For the text-containing cell, return its midpoint in (X, Y) coordinate format. 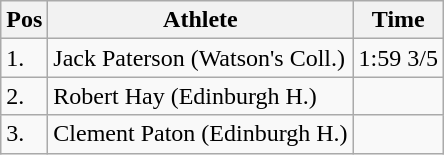
Clement Paton (Edinburgh H.) (200, 134)
1. (24, 58)
Athlete (200, 20)
Jack Paterson (Watson's Coll.) (200, 58)
Time (398, 20)
Robert Hay (Edinburgh H.) (200, 96)
1:59 3/5 (398, 58)
Pos (24, 20)
3. (24, 134)
2. (24, 96)
